Return the [x, y] coordinate for the center point of the cell that contains the specified text.  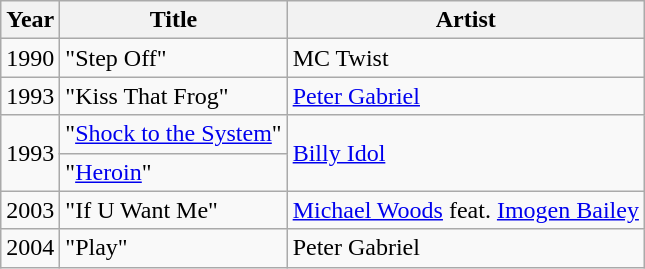
Billy Idol [466, 153]
"If U Want Me" [174, 210]
Artist [466, 20]
"Play" [174, 248]
"Heroin" [174, 172]
2003 [30, 210]
"Step Off" [174, 58]
2004 [30, 248]
"Kiss That Frog" [174, 96]
Michael Woods feat. Imogen Bailey [466, 210]
Year [30, 20]
"Shock to the System" [174, 134]
Title [174, 20]
1990 [30, 58]
MC Twist [466, 58]
